Detect which cell encompasses the target text, then output its [x, y] center coordinate. 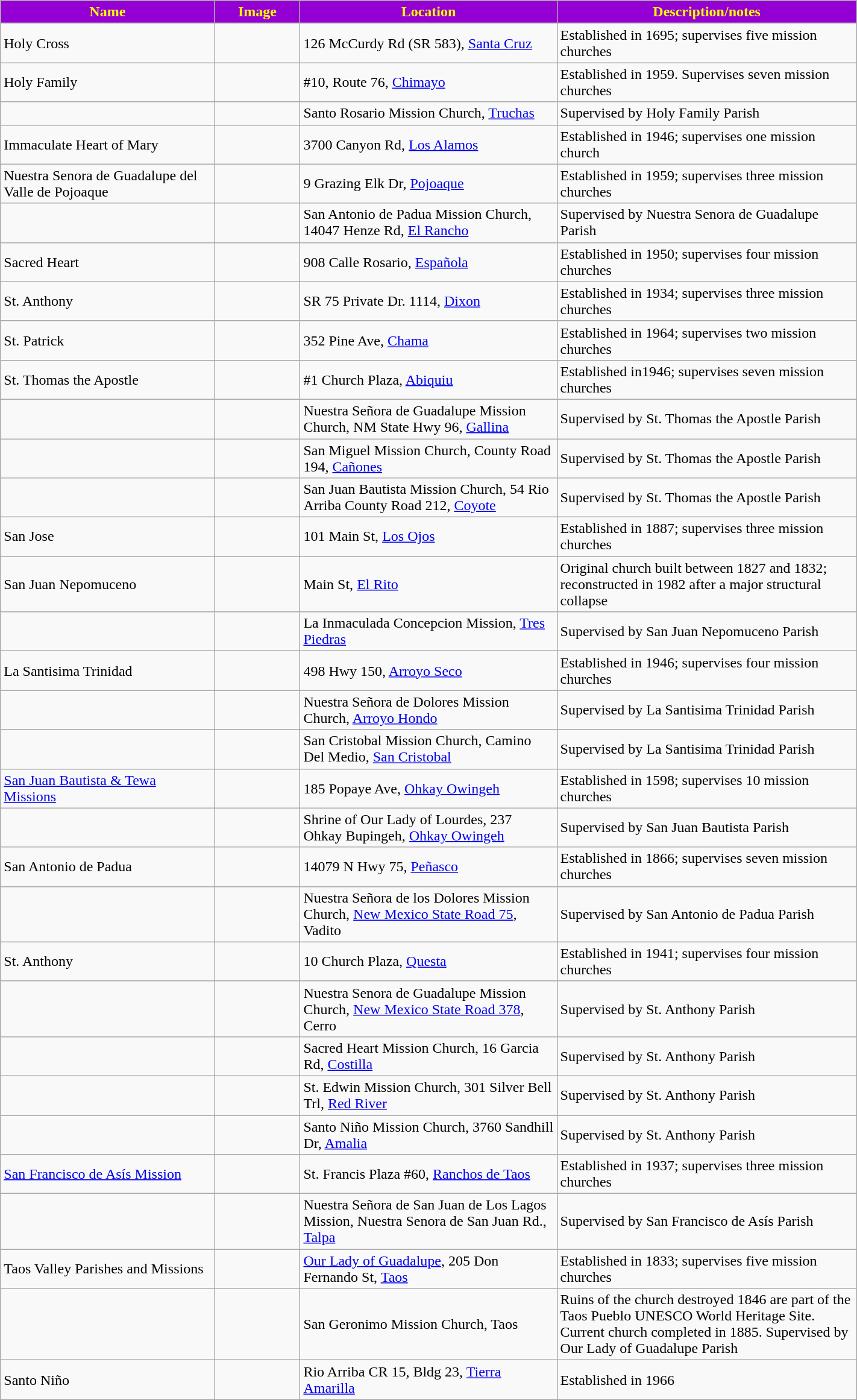
Supervised by Holy Family Parish [706, 113]
Holy Family [107, 82]
Supervised by Nuestra Senora de Guadalupe Parish [706, 223]
Rio Arriba CR 15, Bldg 23, Tierra Amarilla [429, 1380]
498 Hwy 150, Arroyo Seco [429, 670]
#10, Route 76, Chimayo [429, 82]
Established in 1866; supervises seven mission churches [706, 867]
Image [257, 12]
Established in1946; supervises seven mission churches [706, 380]
San Miguel Mission Church, County Road 194, Cañones [429, 458]
101 Main St, Los Ojos [429, 537]
Established in 1934; supervises three mission churches [706, 301]
St. Patrick [107, 340]
352 Pine Ave, Chama [429, 340]
Established in 1598; supervises 10 mission churches [706, 789]
3700 Canyon Rd, Los Alamos [429, 145]
Nuestra Señora de Dolores Mission Church, Arroyo Hondo [429, 710]
Santo Niño Mission Church, 3760 Sandhill Dr, Amalia [429, 1135]
Sacred Heart [107, 262]
Established in 1959. Supervises seven mission churches [706, 82]
St. Thomas the Apostle [107, 380]
Established in 1937; supervises three mission churches [706, 1175]
San Juan Bautista Mission Church, 54 Rio Arriba County Road 212, Coyote [429, 498]
14079 N Hwy 75, Peñasco [429, 867]
San Jose [107, 537]
Sacred Heart Mission Church, 16 Garcia Rd, Costilla [429, 1056]
Supervised by San Antonio de Padua Parish [706, 914]
Supervised by San Francisco de Asís Parish [706, 1222]
Established in 1966 [706, 1380]
San Antonio de Padua Mission Church, 14047 Henze Rd, El Rancho [429, 223]
Taos Valley Parishes and Missions [107, 1269]
San Cristobal Mission Church, Camino Del Medio, San Cristobal [429, 749]
San Juan Nepomuceno [107, 584]
Nuestra Señora de los Dolores Mission Church, New Mexico State Road 75, Vadito [429, 914]
126 McCurdy Rd (SR 583), Santa Cruz [429, 43]
Main St, El Rito [429, 584]
La Santisima Trinidad [107, 670]
San Francisco de Asís Mission [107, 1175]
San Geronimo Mission Church, Taos [429, 1324]
Santo Rosario Mission Church, Truchas [429, 113]
908 Calle Rosario, Española [429, 262]
Established in 1695; supervises five mission churches [706, 43]
Established in 1950; supervises four mission churches [706, 262]
Original church built between 1827 and 1832; reconstructed in 1982 after a major structural collapse [706, 584]
Santo Niño [107, 1380]
Supervised by San Juan Nepomuceno Parish [706, 632]
Description/notes [706, 12]
Our Lady of Guadalupe, 205 Don Fernando St, Taos [429, 1269]
St. Edwin Mission Church, 301 Silver Bell Trl, Red River [429, 1095]
Holy Cross [107, 43]
Name [107, 12]
La Inmaculada Concepcion Mission, Tres Piedras [429, 632]
San Juan Bautista & Tewa Missions [107, 789]
9 Grazing Elk Dr, Pojoaque [429, 183]
Established in 1964; supervises two mission churches [706, 340]
Established in 1887; supervises three mission churches [706, 537]
Established in 1833; supervises five mission churches [706, 1269]
Nuestra Senora de Guadalupe del Valle de Pojoaque [107, 183]
Immaculate Heart of Mary [107, 145]
Established in 1946; supervises four mission churches [706, 670]
10 Church Plaza, Questa [429, 961]
SR 75 Private Dr. 1114, Dixon [429, 301]
Established in 1959; supervises three mission churches [706, 183]
Nuestra Senora de Guadalupe Mission Church, New Mexico State Road 378, Cerro [429, 1009]
Nuestra Señora de San Juan de Los Lagos Mission, Nuestra Senora de San Juan Rd., Talpa [429, 1222]
Supervised by San Juan Bautista Parish [706, 827]
#1 Church Plaza, Abiquiu [429, 380]
Location [429, 12]
Shrine of Our Lady of Lourdes, 237 Ohkay Bupingeh, Ohkay Owingeh [429, 827]
Established in 1946; supervises one mission church [706, 145]
St. Francis Plaza #60, Ranchos de Taos [429, 1175]
185 Popaye Ave, Ohkay Owingeh [429, 789]
Nuestra Señora de Guadalupe Mission Church, NM State Hwy 96, Gallina [429, 418]
Established in 1941; supervises four mission churches [706, 961]
San Antonio de Padua [107, 867]
